Provide the (x, y) coordinate of the cell's center where the given text is located.  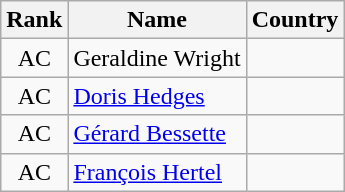
Gérard Bessette (157, 134)
Rank (34, 20)
François Hertel (157, 172)
Name (157, 20)
Geraldine Wright (157, 58)
Country (295, 20)
Doris Hedges (157, 96)
